Detect which cell encompasses the target text, then output its (X, Y) center coordinate. 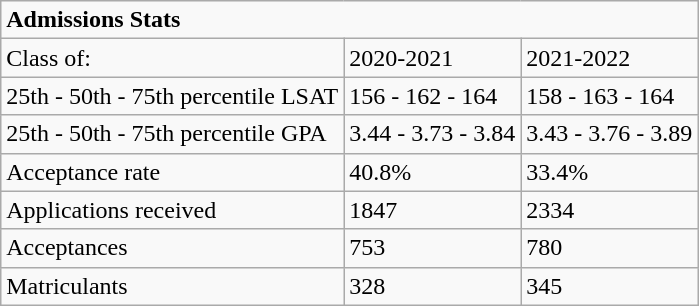
3.43 - 3.76 - 3.89 (610, 134)
Class of: (172, 58)
33.4% (610, 172)
2020-2021 (432, 58)
2021-2022 (610, 58)
Matriculants (172, 286)
Admissions Stats (350, 20)
2334 (610, 210)
Acceptance rate (172, 172)
25th - 50th - 75th percentile GPA (172, 134)
1847 (432, 210)
3.44 - 3.73 - 3.84 (432, 134)
328 (432, 286)
753 (432, 248)
25th - 50th - 75th percentile LSAT (172, 96)
345 (610, 286)
40.8% (432, 172)
Acceptances (172, 248)
780 (610, 248)
Applications received (172, 210)
158 - 163 - 164 (610, 96)
156 - 162 - 164 (432, 96)
